Provide the [X, Y] coordinate of the cell's center where the given text is located.  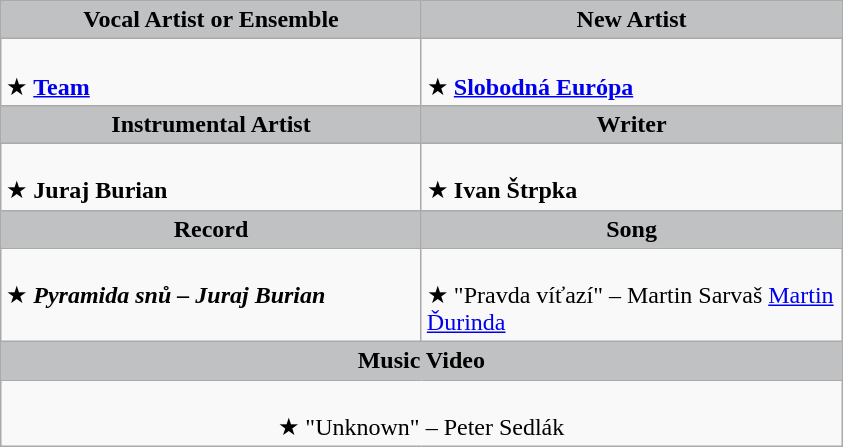
Music Video [422, 361]
★ Team [212, 72]
Writer [632, 124]
Song [632, 229]
★ Ivan Štrpka [632, 176]
★ "Unknown" – Peter Sedlák [422, 414]
New Artist [632, 20]
Instrumental Artist [212, 124]
★ Slobodná Európa [632, 72]
★ Pyramida snů – Juraj Burian [212, 295]
★ "Pravda víťazí" – Martin Sarvaš Martin Ďurinda [632, 295]
Vocal Artist or Ensemble [212, 20]
Record [212, 229]
★ Juraj Burian [212, 176]
